Identify which cell holds the provided text, then report its (x, y) central coordinate. 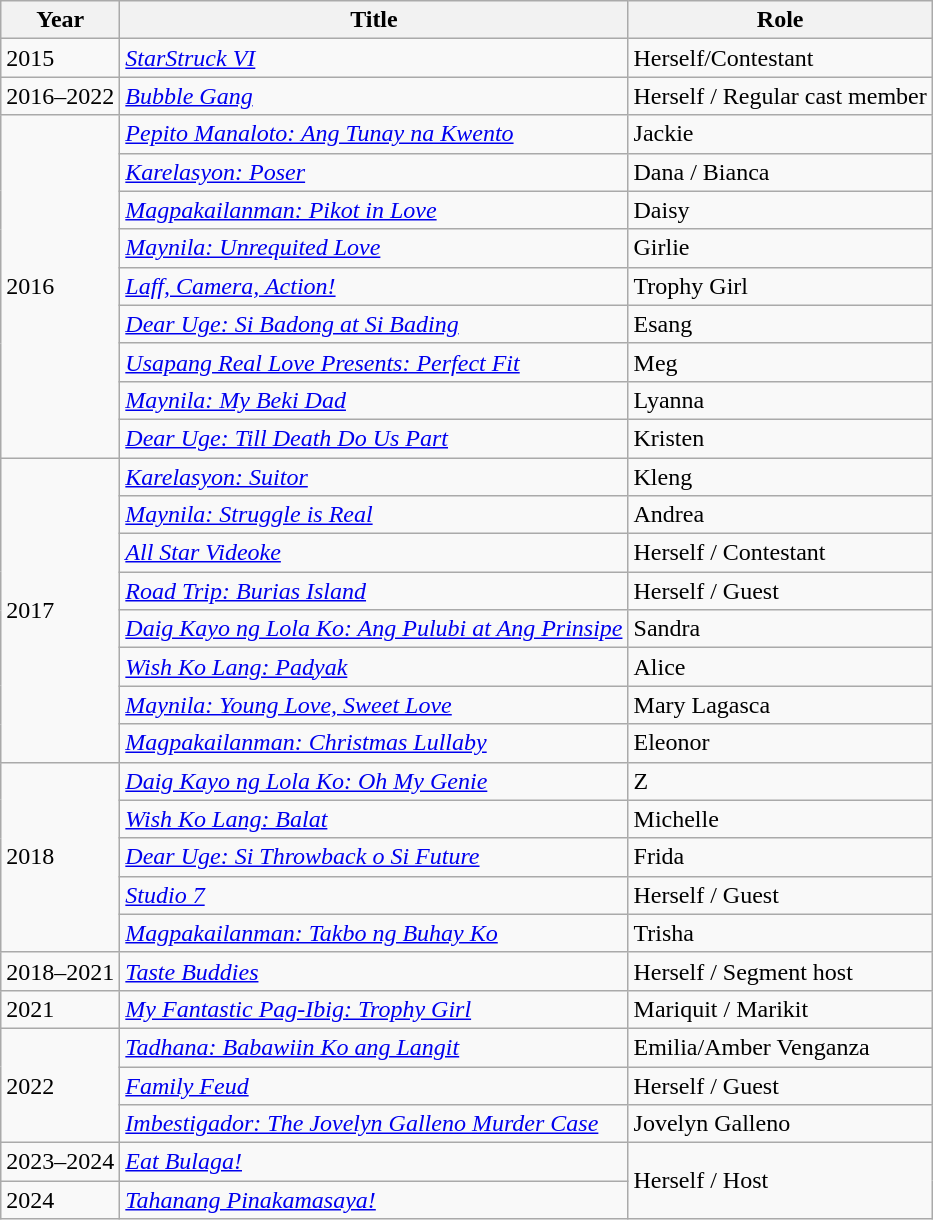
Daisy (780, 210)
Girlie (780, 248)
Laff, Camera, Action! (374, 286)
Magpakailanman: Christmas Lullaby (374, 743)
Karelasyon: Poser (374, 172)
2024 (60, 1200)
Karelasyon: Suitor (374, 477)
2015 (60, 58)
2022 (60, 1085)
Wish Ko Lang: Balat (374, 819)
2016–2022 (60, 96)
Lyanna (780, 400)
Magpakailanman: Pikot in Love (374, 210)
Dear Uge: Till Death Do Us Part (374, 438)
Role (780, 20)
2021 (60, 1009)
Michelle (780, 819)
Trophy Girl (780, 286)
Bubble Gang (374, 96)
Maynila: Struggle is Real (374, 515)
Eleonor (780, 743)
StarStruck VI (374, 58)
2023–2024 (60, 1162)
Jackie (780, 134)
Kleng (780, 477)
Road Trip: Burias Island (374, 591)
Herself / Segment host (780, 971)
All Star Videoke (374, 553)
Wish Ko Lang: Padyak (374, 667)
Dear Uge: Si Throwback o Si Future (374, 857)
Dana / Bianca (780, 172)
Maynila: My Beki Dad (374, 400)
Studio 7 (374, 895)
Maynila: Unrequited Love (374, 248)
2016 (60, 286)
Tadhana: Babawiin Ko ang Langit (374, 1047)
Herself / Regular cast member (780, 96)
Tahanang Pinakamasaya! (374, 1200)
Imbestigador: The Jovelyn Galleno Murder Case (374, 1124)
Dear Uge: Si Badong at Si Bading (374, 324)
2017 (60, 610)
Year (60, 20)
Daig Kayo ng Lola Ko: Ang Pulubi at Ang Prinsipe (374, 629)
Frida (780, 857)
Emilia/Amber Venganza (780, 1047)
Meg (780, 362)
Z (780, 781)
Trisha (780, 933)
Herself / Contestant (780, 553)
Herself/Contestant (780, 58)
Sandra (780, 629)
Usapang Real Love Presents: Perfect Fit (374, 362)
Family Feud (374, 1085)
Jovelyn Galleno (780, 1124)
Esang (780, 324)
Eat Bulaga! (374, 1162)
2018 (60, 857)
Maynila: Young Love, Sweet Love (374, 705)
My Fantastic Pag-Ibig: Trophy Girl (374, 1009)
Daig Kayo ng Lola Ko: Oh My Genie (374, 781)
Andrea (780, 515)
Kristen (780, 438)
Herself / Host (780, 1181)
Taste Buddies (374, 971)
Title (374, 20)
Alice (780, 667)
Magpakailanman: Takbo ng Buhay Ko (374, 933)
2018–2021 (60, 971)
Mary Lagasca (780, 705)
Pepito Manaloto: Ang Tunay na Kwento (374, 134)
Mariquit / Marikit (780, 1009)
